Provide the [X, Y] coordinate of the cell's center where the given text is located.  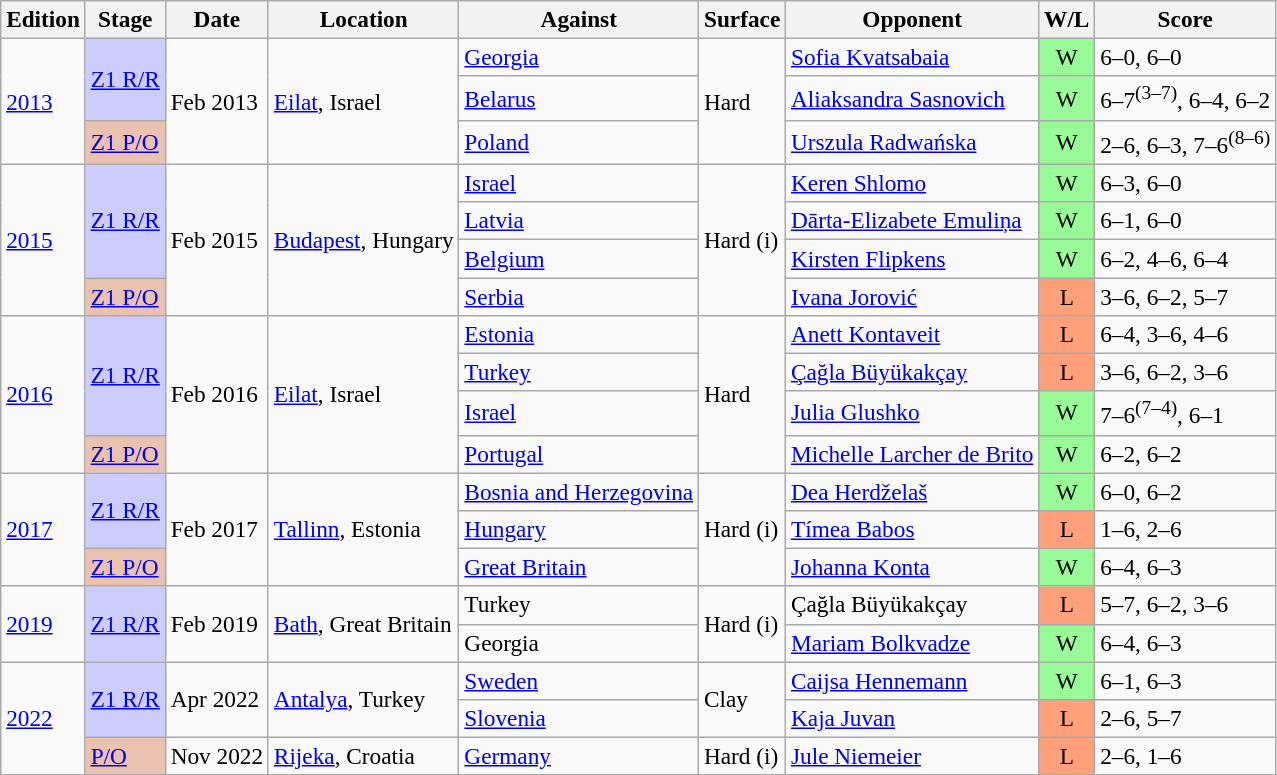
Score [1186, 19]
Nov 2022 [216, 756]
Johanna Konta [912, 567]
Jule Niemeier [912, 756]
3–6, 6–2, 3–6 [1186, 372]
Bosnia and Herzegovina [579, 491]
2–6, 6–3, 7–6(8–6) [1186, 142]
Anett Kontaveit [912, 334]
6–2, 6–2 [1186, 454]
Rijeka, Croatia [363, 756]
Feb 2017 [216, 528]
2013 [44, 101]
6–1, 6–0 [1186, 221]
2019 [44, 624]
P/O [125, 756]
Feb 2019 [216, 624]
Feb 2016 [216, 394]
Belarus [579, 98]
6–7(3–7), 6–4, 6–2 [1186, 98]
Bath, Great Britain [363, 624]
6–0, 6–0 [1186, 57]
2016 [44, 394]
Stage [125, 19]
Antalya, Turkey [363, 699]
Urszula Radwańska [912, 142]
Poland [579, 142]
Keren Shlomo [912, 183]
Tímea Babos [912, 529]
Kaja Juvan [912, 718]
Belgium [579, 258]
Budapest, Hungary [363, 240]
Feb 2013 [216, 101]
Kirsten Flipkens [912, 258]
Ivana Jorović [912, 296]
6–3, 6–0 [1186, 183]
W/L [1067, 19]
6–0, 6–2 [1186, 491]
Location [363, 19]
Mariam Bolkvadze [912, 643]
Portugal [579, 454]
Feb 2015 [216, 240]
Dea Herdželaš [912, 491]
Hungary [579, 529]
6–1, 6–3 [1186, 680]
Dārta-Elizabete Emuliņa [912, 221]
5–7, 6–2, 3–6 [1186, 605]
3–6, 6–2, 5–7 [1186, 296]
2017 [44, 528]
Sofia Kvatsabaia [912, 57]
Serbia [579, 296]
Estonia [579, 334]
2–6, 1–6 [1186, 756]
Opponent [912, 19]
Tallinn, Estonia [363, 528]
Clay [742, 699]
Caijsa Hennemann [912, 680]
6–4, 3–6, 4–6 [1186, 334]
7–6(7–4), 6–1 [1186, 413]
2–6, 5–7 [1186, 718]
Sweden [579, 680]
Apr 2022 [216, 699]
Great Britain [579, 567]
6–2, 4–6, 6–4 [1186, 258]
Julia Glushko [912, 413]
Against [579, 19]
2022 [44, 718]
2015 [44, 240]
Michelle Larcher de Brito [912, 454]
Date [216, 19]
Edition [44, 19]
Latvia [579, 221]
Surface [742, 19]
1–6, 2–6 [1186, 529]
Germany [579, 756]
Aliaksandra Sasnovich [912, 98]
Slovenia [579, 718]
